Find where the given text appears and provide that cell's center as [X, Y] coordinate. 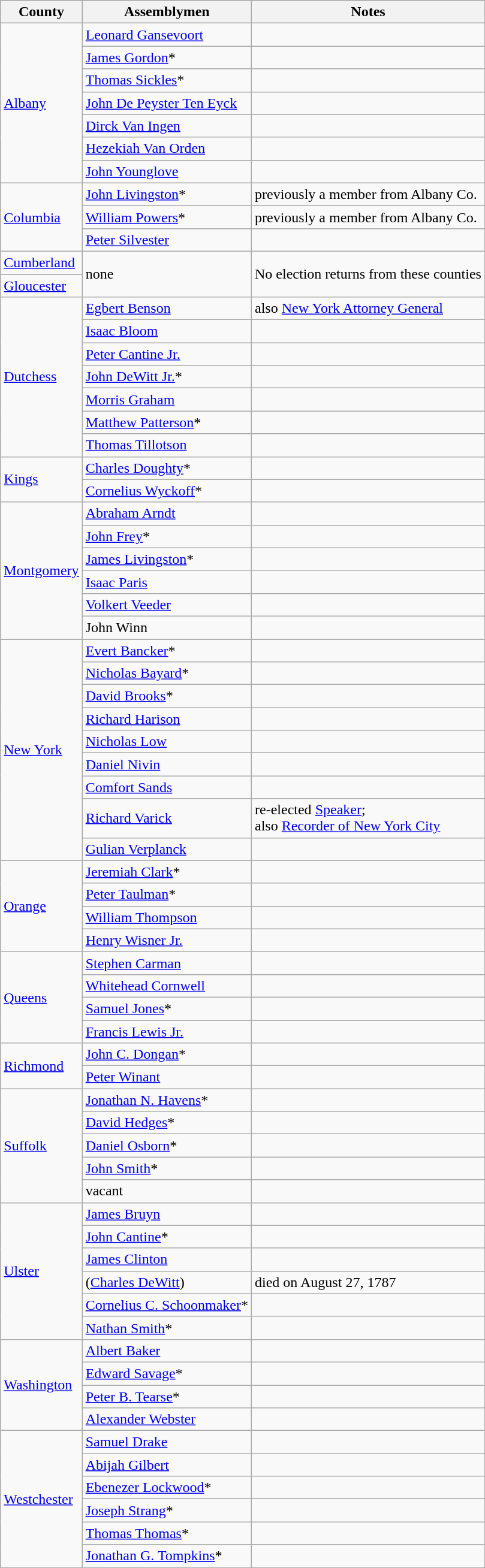
Washington [41, 1385]
John Livingston* [167, 194]
Nicholas Bayard* [167, 673]
Albany [41, 103]
John Cantine* [167, 1237]
Samuel Jones* [167, 1008]
Richard Varick [167, 818]
James Clinton [167, 1259]
Richard Harison [167, 719]
Thomas Sickles* [167, 80]
Peter Silvester [167, 240]
Samuel Drake [167, 1442]
Richmond [41, 1066]
William Thompson [167, 917]
Thomas Thomas* [167, 1533]
Volkert Veeder [167, 605]
Evert Bancker* [167, 650]
Cornelius Wyckoff* [167, 491]
Daniel Nivin [167, 765]
Gloucester [41, 286]
New York [41, 750]
James Livingston* [167, 559]
Hezekiah Van Orden [167, 149]
Gulian Verplanck [167, 849]
County [41, 12]
Cornelius C. Schoonmaker* [167, 1305]
Kings [41, 479]
No election returns from these counties [368, 274]
David Brooks* [167, 696]
Joseph Strang* [167, 1510]
Egbert Benson [167, 309]
Thomas Tillotson [167, 445]
Leonard Gansevoort [167, 35]
John C. Dongan* [167, 1055]
Columbia [41, 217]
Stephen Carman [167, 963]
Abraham Arndt [167, 513]
died on August 27, 1787 [368, 1282]
Daniel Osborn* [167, 1146]
Cumberland [41, 262]
Nathan Smith* [167, 1328]
Isaac Bloom [167, 331]
David Hedges* [167, 1123]
Nicholas Low [167, 742]
also New York Attorney General [368, 309]
vacant [167, 1191]
Westchester [41, 1499]
Peter Taulman* [167, 895]
Edward Savage* [167, 1373]
Jonathan G. Tompkins* [167, 1556]
Jeremiah Clark* [167, 872]
Notes [368, 12]
John De Peyster Ten Eyck [167, 103]
William Powers* [167, 217]
(Charles DeWitt) [167, 1282]
Queens [41, 997]
James Gordon* [167, 58]
Orange [41, 906]
John Younglove [167, 171]
John DeWitt Jr.* [167, 377]
Morris Graham [167, 400]
John Smith* [167, 1168]
Henry Wisner Jr. [167, 940]
Ulster [41, 1271]
Peter Winant [167, 1077]
Whitehead Cornwell [167, 986]
Alexander Webster [167, 1419]
Abijah Gilbert [167, 1465]
Suffolk [41, 1146]
re-elected Speaker; also Recorder of New York City [368, 818]
Dutchess [41, 377]
Charles Doughty* [167, 468]
Montgomery [41, 570]
Matthew Patterson* [167, 422]
John Frey* [167, 536]
Isaac Paris [167, 582]
Albert Baker [167, 1351]
none [167, 274]
Dirck Van Ingen [167, 126]
Comfort Sands [167, 787]
Peter B. Tearse* [167, 1397]
James Bruyn [167, 1214]
Peter Cantine Jr. [167, 354]
Francis Lewis Jr. [167, 1031]
Ebenezer Lockwood* [167, 1488]
Jonathan N. Havens* [167, 1100]
John Winn [167, 627]
Assemblymen [167, 12]
